Extract the [X, Y] coordinate from the center of the cell holding the provided text.  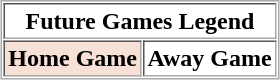
Away Game [210, 58]
Home Game [73, 58]
Future Games Legend [140, 21]
